For the text-containing cell, return its midpoint in [X, Y] coordinate format. 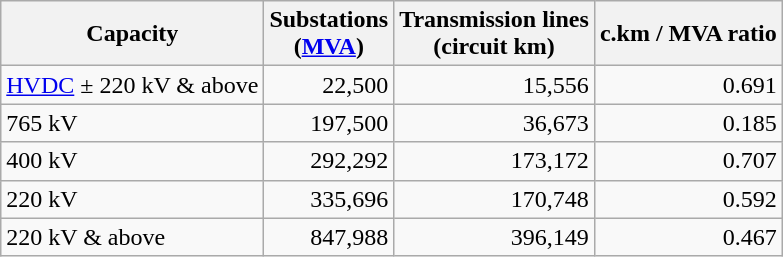
Substations (MVA) [329, 34]
c.km / MVA ratio [688, 34]
0.691 [688, 85]
0.707 [688, 161]
HVDC ± 220 kV & above [132, 85]
292,292 [329, 161]
220 kV [132, 199]
Transmission lines (circuit km) [494, 34]
847,988 [329, 237]
396,149 [494, 237]
765 kV [132, 123]
22,500 [329, 85]
173,172 [494, 161]
Capacity [132, 34]
170,748 [494, 199]
15,556 [494, 85]
400 kV [132, 161]
335,696 [329, 199]
0.185 [688, 123]
220 kV & above [132, 237]
197,500 [329, 123]
0.592 [688, 199]
0.467 [688, 237]
36,673 [494, 123]
